Identify which cell holds the provided text, then report its (x, y) central coordinate. 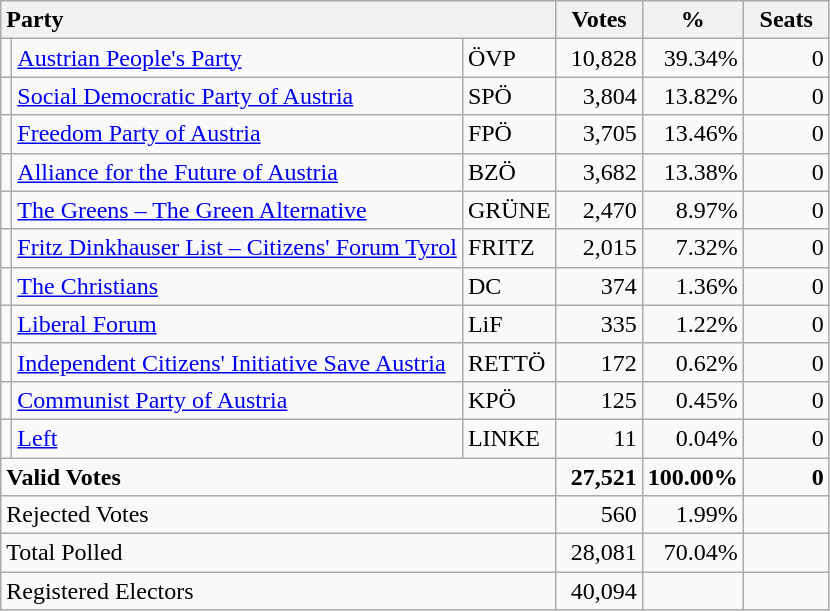
Registered Electors (278, 591)
Total Polled (278, 553)
0.62% (692, 362)
27,521 (599, 477)
1.99% (692, 515)
7.32% (692, 248)
70.04% (692, 553)
Fritz Dinkhauser List – Citizens' Forum Tyrol (238, 248)
Alliance for the Future of Austria (238, 172)
The Christians (238, 286)
13.38% (692, 172)
Social Democratic Party of Austria (238, 96)
0.45% (692, 400)
1.22% (692, 324)
FRITZ (509, 248)
Austrian People's Party (238, 58)
125 (599, 400)
KPÖ (509, 400)
Party (278, 20)
374 (599, 286)
Left (238, 438)
39.34% (692, 58)
LINKE (509, 438)
0.04% (692, 438)
Votes (599, 20)
FPÖ (509, 134)
ÖVP (509, 58)
Seats (786, 20)
Liberal Forum (238, 324)
Communist Party of Austria (238, 400)
Valid Votes (278, 477)
GRÜNE (509, 210)
3,804 (599, 96)
2,015 (599, 248)
11 (599, 438)
SPÖ (509, 96)
2,470 (599, 210)
172 (599, 362)
% (692, 20)
3,682 (599, 172)
8.97% (692, 210)
335 (599, 324)
13.82% (692, 96)
DC (509, 286)
RETTÖ (509, 362)
LiF (509, 324)
40,094 (599, 591)
13.46% (692, 134)
Freedom Party of Austria (238, 134)
Independent Citizens' Initiative Save Austria (238, 362)
1.36% (692, 286)
100.00% (692, 477)
560 (599, 515)
Rejected Votes (278, 515)
The Greens – The Green Alternative (238, 210)
BZÖ (509, 172)
3,705 (599, 134)
28,081 (599, 553)
10,828 (599, 58)
